Pinpoint the cell where the given text exists, returning its (x, y) midpoint coordinate. 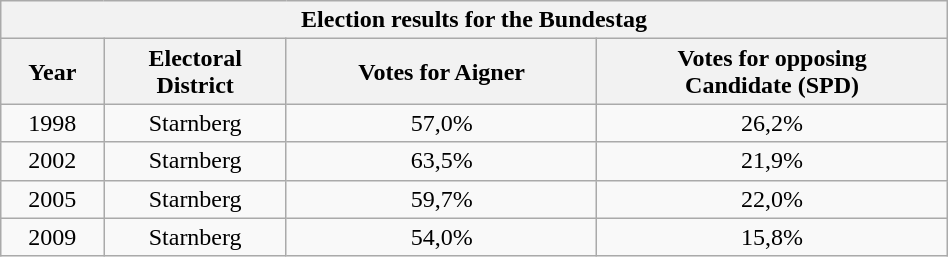
63,5% (442, 161)
Year (52, 72)
2002 (52, 161)
1998 (52, 123)
22,0% (772, 199)
26,2% (772, 123)
2009 (52, 237)
59,7% (442, 199)
Votes for Aigner (442, 72)
57,0% (442, 123)
ElectoralDistrict (195, 72)
Election results for the Bundestag (474, 20)
54,0% (442, 237)
Votes for opposingCandidate (SPD) (772, 72)
21,9% (772, 161)
2005 (52, 199)
15,8% (772, 237)
